From the cell containing the given text, extract its center point as [x, y] coordinate. 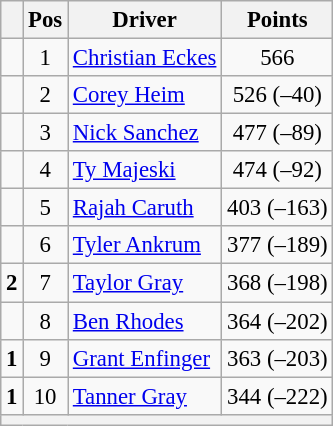
Taylor Gray [145, 283]
Grant Enfinger [145, 358]
344 (–222) [278, 396]
377 (–189) [278, 245]
Corey Heim [145, 95]
Tyler Ankrum [145, 245]
Pos [46, 20]
7 [46, 283]
10 [46, 396]
Ty Majeski [145, 170]
474 (–92) [278, 170]
477 (–89) [278, 133]
Rajah Caruth [145, 208]
Driver [145, 20]
368 (–198) [278, 283]
526 (–40) [278, 95]
9 [46, 358]
Nick Sanchez [145, 133]
Tanner Gray [145, 396]
363 (–203) [278, 358]
6 [46, 245]
364 (–202) [278, 321]
566 [278, 58]
4 [46, 170]
Points [278, 20]
3 [46, 133]
Christian Eckes [145, 58]
403 (–163) [278, 208]
8 [46, 321]
5 [46, 208]
Ben Rhodes [145, 321]
